Locate the cell with the specified text and output its [X, Y] center coordinate. 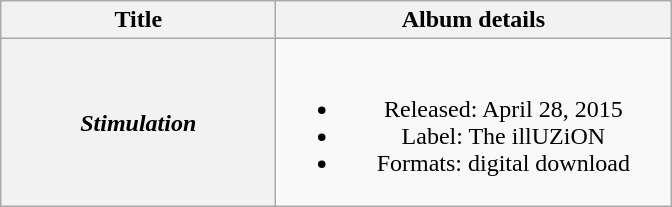
Title [138, 20]
Album details [474, 20]
Stimulation [138, 122]
Released: April 28, 2015Label: The illUZiONFormats: digital download [474, 122]
